Locate the cell with the specified text and output its (x, y) center coordinate. 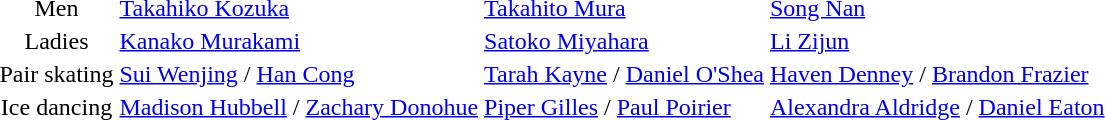
Sui Wenjing / Han Cong (299, 74)
Tarah Kayne / Daniel O'Shea (624, 74)
Satoko Miyahara (624, 41)
Kanako Murakami (299, 41)
